Find where the given text appears and provide that cell's center as [x, y] coordinate. 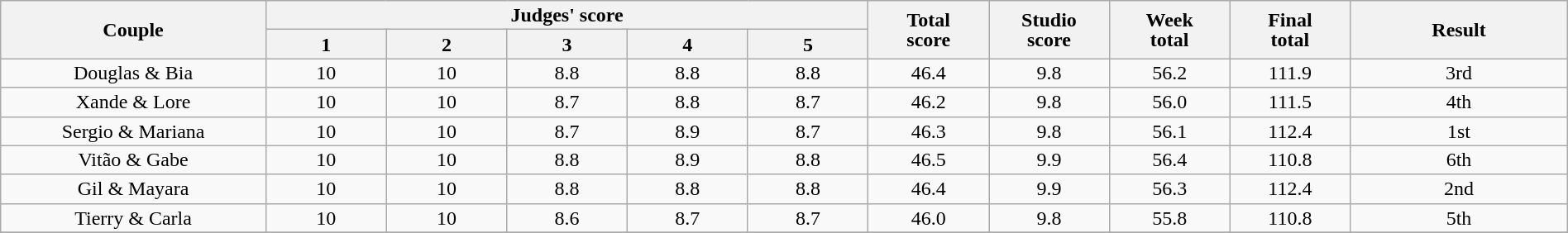
56.4 [1169, 160]
46.5 [929, 160]
Studioscore [1049, 30]
2nd [1459, 188]
5th [1459, 218]
2 [447, 45]
46.0 [929, 218]
Finaltotal [1290, 30]
4 [687, 45]
1st [1459, 131]
Sergio & Mariana [134, 131]
111.9 [1290, 73]
Douglas & Bia [134, 73]
Xande & Lore [134, 102]
8.6 [567, 218]
56.0 [1169, 102]
1 [326, 45]
111.5 [1290, 102]
Result [1459, 30]
Totalscore [929, 30]
46.3 [929, 131]
5 [808, 45]
3rd [1459, 73]
Weektotal [1169, 30]
Couple [134, 30]
Vitão & Gabe [134, 160]
3 [567, 45]
4th [1459, 102]
Gil & Mayara [134, 188]
46.2 [929, 102]
56.1 [1169, 131]
Judges' score [567, 15]
Tierry & Carla [134, 218]
6th [1459, 160]
55.8 [1169, 218]
56.3 [1169, 188]
56.2 [1169, 73]
